Determine the [X, Y] coordinate at the center of the cell enclosing the given text.  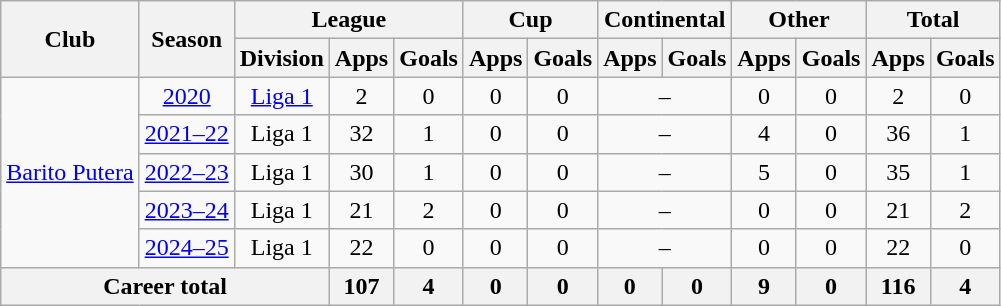
League [348, 20]
30 [361, 172]
Club [70, 39]
Other [799, 20]
107 [361, 286]
116 [898, 286]
2021–22 [186, 134]
36 [898, 134]
2024–25 [186, 248]
Division [282, 58]
5 [764, 172]
Barito Putera [70, 172]
Continental [665, 20]
9 [764, 286]
Cup [530, 20]
Season [186, 39]
2022–23 [186, 172]
2023–24 [186, 210]
35 [898, 172]
Total [933, 20]
32 [361, 134]
2020 [186, 96]
Career total [166, 286]
